Pinpoint the cell where the given text exists, returning its (X, Y) midpoint coordinate. 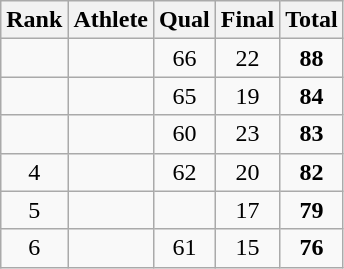
62 (185, 172)
19 (247, 96)
83 (312, 134)
Athlete (111, 20)
23 (247, 134)
88 (312, 58)
5 (34, 210)
79 (312, 210)
22 (247, 58)
60 (185, 134)
84 (312, 96)
76 (312, 248)
Qual (185, 20)
15 (247, 248)
17 (247, 210)
82 (312, 172)
Total (312, 20)
6 (34, 248)
65 (185, 96)
4 (34, 172)
66 (185, 58)
61 (185, 248)
Rank (34, 20)
20 (247, 172)
Final (247, 20)
